Scan for the cell matching the given text and deliver its [X, Y] coordinate at center. 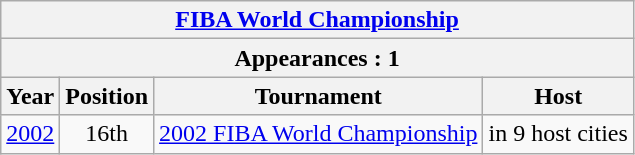
FIBA World Championship [318, 20]
in 9 host cities [558, 134]
Appearances : 1 [318, 58]
Position [107, 96]
2002 [30, 134]
Tournament [318, 96]
2002 FIBA World Championship [318, 134]
16th [107, 134]
Year [30, 96]
Host [558, 96]
